Scan for the cell matching the given text and deliver its (x, y) coordinate at center. 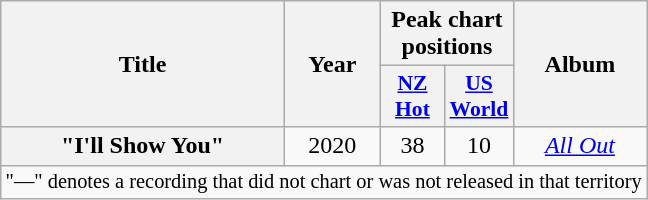
"I'll Show You" (143, 146)
"—" denotes a recording that did not chart or was not released in that territory (324, 182)
2020 (332, 146)
Peak chart positions (446, 34)
10 (480, 146)
USWorld (480, 96)
38 (412, 146)
Album (580, 64)
Year (332, 64)
Title (143, 64)
NZHot (412, 96)
All Out (580, 146)
